Extract the [x, y] coordinate from the center of the cell holding the provided text.  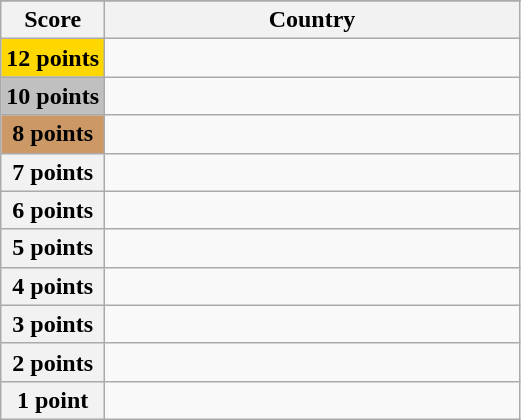
10 points [53, 96]
1 point [53, 400]
4 points [53, 286]
7 points [53, 172]
Country [312, 20]
12 points [53, 58]
Score [53, 20]
5 points [53, 248]
8 points [53, 134]
6 points [53, 210]
2 points [53, 362]
3 points [53, 324]
